Extract the [x, y] coordinate from the center of the cell holding the provided text.  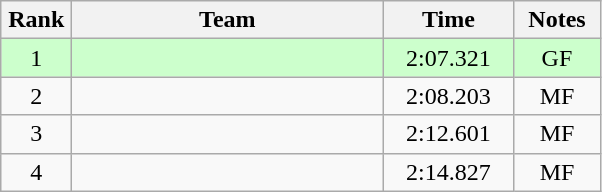
1 [36, 58]
Time [448, 20]
GF [557, 58]
4 [36, 172]
Rank [36, 20]
Team [228, 20]
Notes [557, 20]
2 [36, 96]
3 [36, 134]
2:12.601 [448, 134]
2:08.203 [448, 96]
2:07.321 [448, 58]
2:14.827 [448, 172]
